Detect which cell encompasses the target text, then output its (x, y) center coordinate. 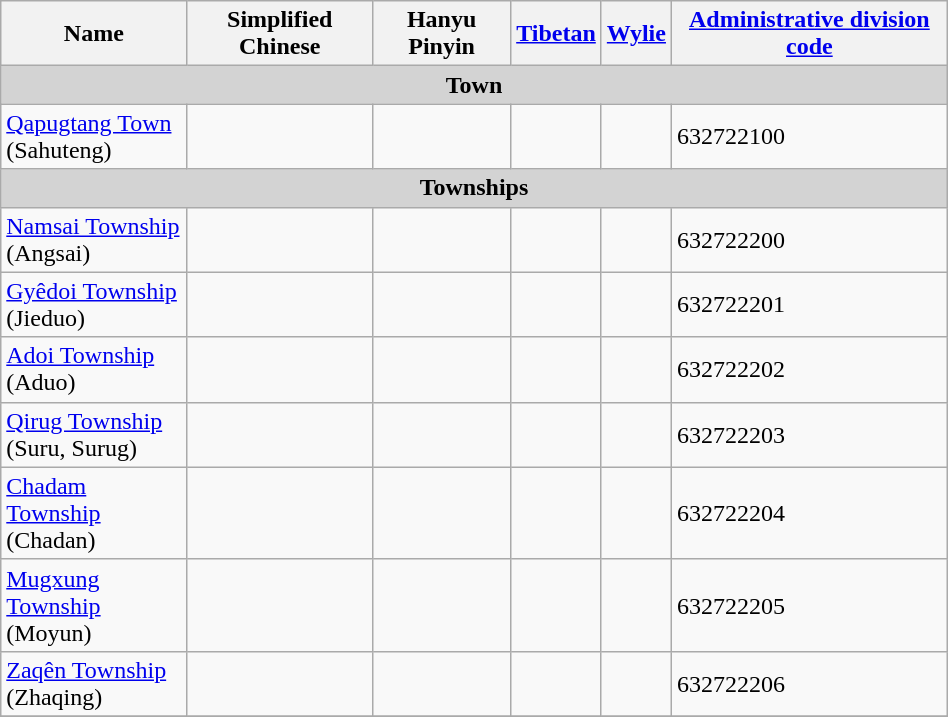
Adoi Township(Aduo) (94, 370)
632722204 (809, 513)
632722100 (809, 136)
Administrative division code (809, 34)
Mugxung Township(Moyun) (94, 605)
Zaqên Township(Zhaqing) (94, 684)
Name (94, 34)
Tibetan (556, 34)
Qapugtang Town(Sahuteng) (94, 136)
Wylie (636, 34)
632722200 (809, 240)
Chadam Township(Chadan) (94, 513)
Simplified Chinese (280, 34)
Town (474, 85)
Hanyu Pinyin (442, 34)
Namsai Township(Angsai) (94, 240)
Gyêdoi Township(Jieduo) (94, 304)
Townships (474, 188)
Qirug Township(Suru, Surug) (94, 434)
632722205 (809, 605)
632722202 (809, 370)
632722203 (809, 434)
632722201 (809, 304)
632722206 (809, 684)
